From the cell containing the given text, extract its center point as (x, y) coordinate. 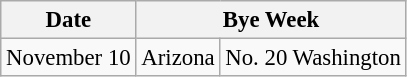
No. 20 Washington (313, 58)
Arizona (178, 58)
November 10 (68, 58)
Bye Week (271, 20)
Date (68, 20)
